Provide the [x, y] coordinate of the cell's center where the given text is located.  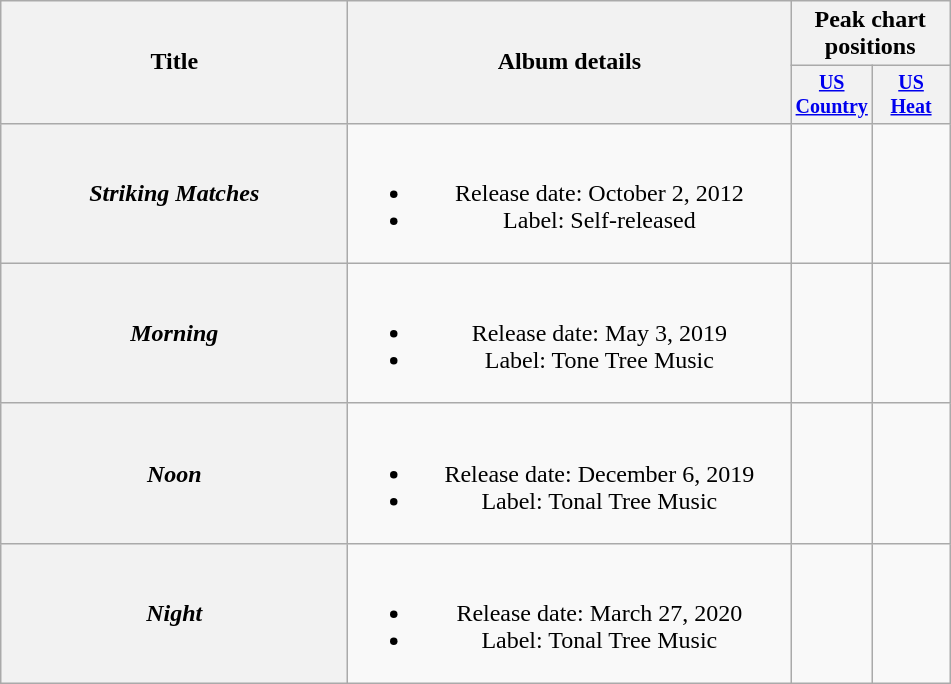
Striking Matches [174, 193]
Peak chartpositions [870, 34]
US Heat [912, 94]
Album details [570, 62]
Release date: December 6, 2019Label: Tonal Tree Music [570, 473]
US Country [832, 94]
Noon [174, 473]
Release date: March 27, 2020Label: Tonal Tree Music [570, 613]
Release date: May 3, 2019Label: Tone Tree Music [570, 333]
Morning [174, 333]
Title [174, 62]
Night [174, 613]
Release date: October 2, 2012Label: Self-released [570, 193]
